Capture the cell that displays the provided text and extract its (X, Y) central coordinate. 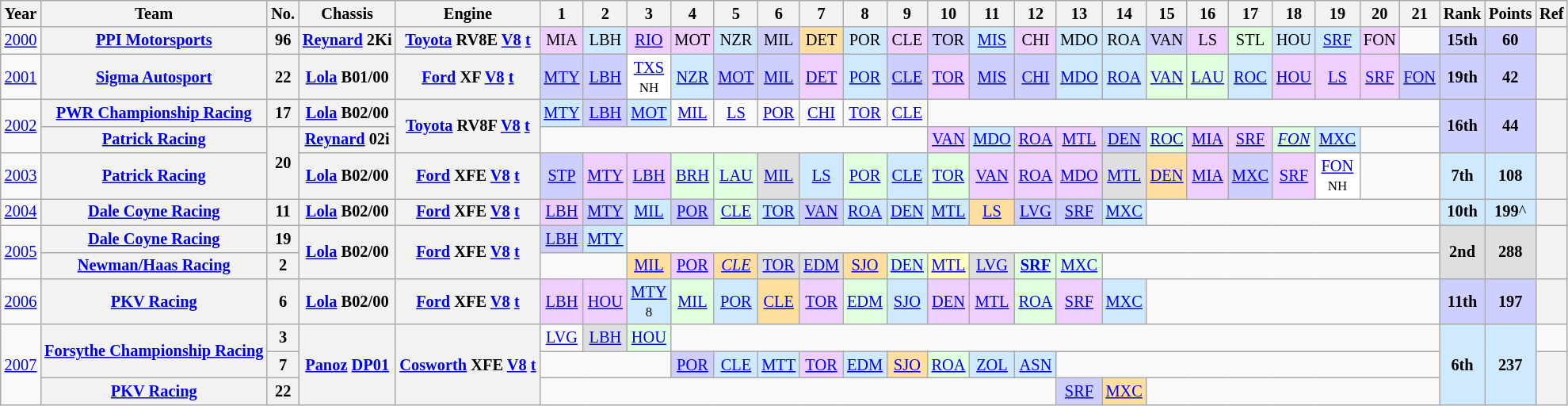
Chassis (347, 13)
Team (154, 13)
Engine (467, 13)
Ford XF V8 t (467, 77)
ZOL (992, 365)
2002 (21, 125)
Panoz DP01 (347, 365)
1 (561, 13)
60 (1510, 40)
96 (283, 40)
2004 (21, 212)
18 (1294, 13)
PPI Motorsports (154, 40)
237 (1510, 365)
2006 (21, 301)
12 (1036, 13)
Toyota RV8E V8 t (467, 40)
13 (1079, 13)
16th (1463, 125)
10 (949, 13)
288 (1510, 252)
8 (865, 13)
Forsythe Championship Racing (154, 350)
21 (1419, 13)
Reynard 02i (347, 140)
Cosworth XFE V8 t (467, 365)
16 (1207, 13)
19th (1463, 77)
Points (1510, 13)
STL (1250, 40)
197 (1510, 301)
Ref (1551, 13)
42 (1510, 77)
14 (1124, 13)
15 (1167, 13)
Year (21, 13)
15th (1463, 40)
199^ (1510, 212)
2003 (21, 176)
Rank (1463, 13)
2001 (21, 77)
44 (1510, 125)
Sigma Autosport (154, 77)
PWR Championship Racing (154, 113)
2005 (21, 252)
4 (692, 13)
2007 (21, 365)
MTY8 (648, 301)
Newman/Haas Racing (154, 266)
5 (735, 13)
10th (1463, 212)
7th (1463, 176)
RIO (648, 40)
ASN (1036, 365)
No. (283, 13)
2000 (21, 40)
STP (561, 176)
Lola B01/00 (347, 77)
FONNH (1337, 176)
BRH (692, 176)
Reynard 2Ki (347, 40)
9 (907, 13)
11th (1463, 301)
TXSNH (648, 77)
2nd (1463, 252)
6th (1463, 365)
108 (1510, 176)
MTT (778, 365)
Toyota RV8F V8 t (467, 125)
